Return [x, y] of the center of cell containing provided text 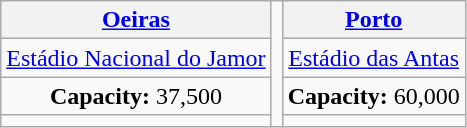
Capacity: 37,500 [136, 96]
Oeiras [136, 20]
Estádio das Antas [374, 58]
Capacity: 60,000 [374, 96]
Estádio Nacional do Jamor [136, 58]
Porto [374, 20]
